Provide the [x, y] coordinate of the cell's center where the given text is located.  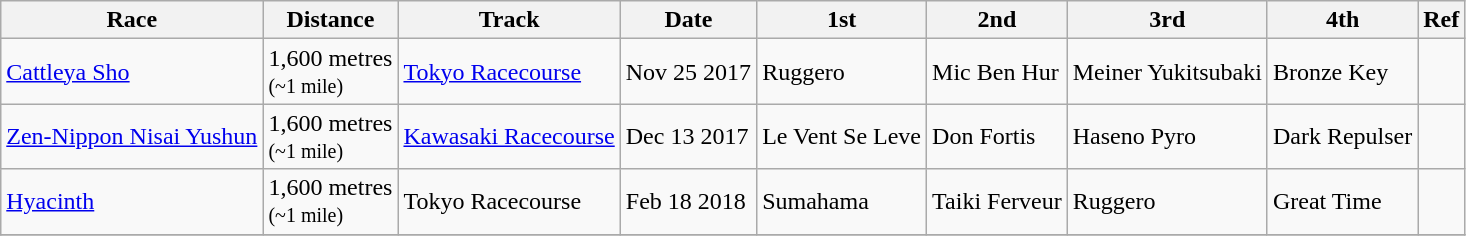
Ref [1442, 20]
Track [509, 20]
Meiner Yukitsubaki [1167, 72]
Zen-Nippon Nisai Yushun [132, 136]
Race [132, 20]
4th [1342, 20]
Distance [330, 20]
Dark Repulser [1342, 136]
Le Vent Se Leve [842, 136]
Kawasaki Racecourse [509, 136]
Great Time [1342, 202]
Cattleya Sho [132, 72]
Hyacinth [132, 202]
Dec 13 2017 [688, 136]
Bronze Key [1342, 72]
Don Fortis [998, 136]
3rd [1167, 20]
Haseno Pyro [1167, 136]
Feb 18 2018 [688, 202]
Taiki Ferveur [998, 202]
2nd [998, 20]
Nov 25 2017 [688, 72]
1st [842, 20]
Sumahama [842, 202]
Mic Ben Hur [998, 72]
Date [688, 20]
